Return the (X, Y) coordinate for the center point of the cell that contains the specified text.  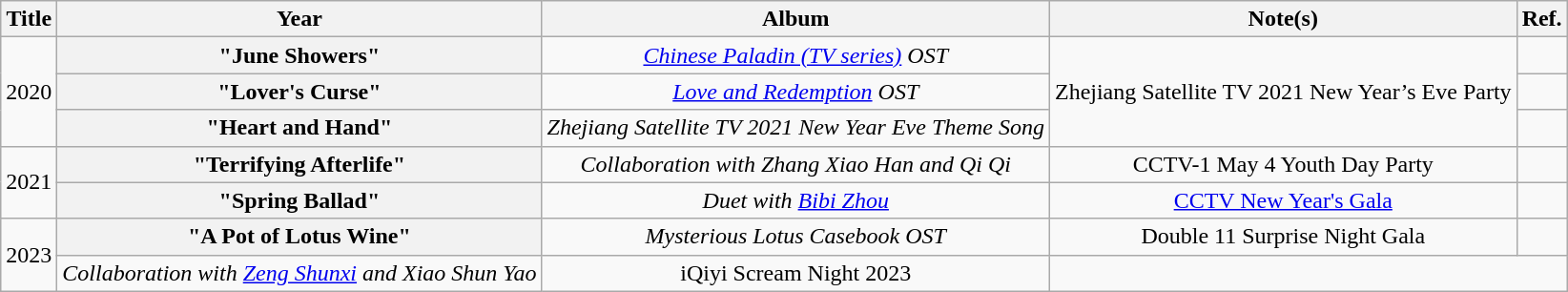
Note(s) (1283, 19)
"Spring Ballad" (299, 200)
Double 11 Surprise Night Gala (1283, 237)
"Heart and Hand" (299, 128)
Album (795, 19)
Chinese Paladin (TV series) OST (795, 55)
Mysterious Lotus Casebook OST (795, 237)
iQiyi Scream Night 2023 (795, 273)
"Lover's Curse" (299, 92)
Zhejiang Satellite TV 2021 New Year’s Eve Party (1283, 92)
Duet with Bibi Zhou (795, 200)
Title (29, 19)
2021 (29, 182)
CCTV New Year's Gala (1283, 200)
2020 (29, 92)
Ref. (1541, 19)
"June Showers" (299, 55)
Collaboration with Zeng Shunxi and Xiao Shun Yao (299, 273)
"Terrifying Afterlife" (299, 164)
Zhejiang Satellite TV 2021 New Year Eve Theme Song (795, 128)
"A Pot of Lotus Wine" (299, 237)
Year (299, 19)
Love and Redemption OST (795, 92)
2023 (29, 255)
Collaboration with Zhang Xiao Han and Qi Qi (795, 164)
CCTV-1 May 4 Youth Day Party (1283, 164)
